From the cell containing the given text, extract its center point as (X, Y) coordinate. 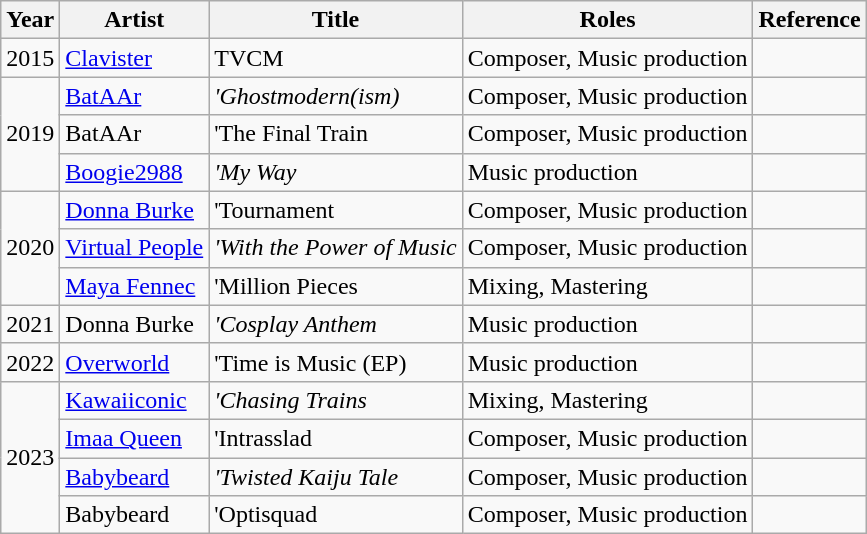
2015 (30, 58)
'Twisted Kaiju Tale (336, 477)
2023 (30, 457)
TVCM (336, 58)
Virtual People (134, 248)
Imaa Queen (134, 438)
'Ghostmodern(ism) (336, 96)
Reference (810, 20)
Year (30, 20)
'Time is Music (EP) (336, 362)
'Cosplay Anthem (336, 324)
2020 (30, 248)
'Intrasslad (336, 438)
'Optisquad (336, 515)
2022 (30, 362)
'Tournament (336, 210)
Kawaiiconic (134, 400)
'Million Pieces (336, 286)
'With the Power of Music (336, 248)
Roles (608, 20)
Overworld (134, 362)
2021 (30, 324)
Title (336, 20)
Maya Fennec (134, 286)
'My Way (336, 172)
Artist (134, 20)
2019 (30, 134)
Boogie2988 (134, 172)
Clavister (134, 58)
'The Final Train (336, 134)
'Chasing Trains (336, 400)
